Provide the (x, y) coordinate of the cell's center where the given text is located.  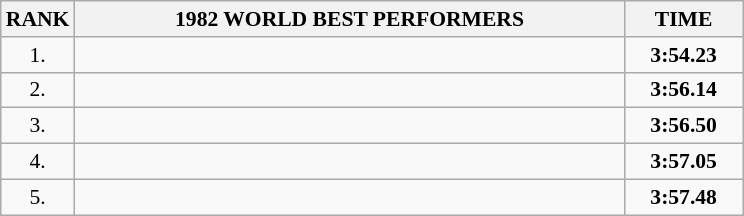
RANK (38, 19)
2. (38, 90)
1. (38, 55)
1982 WORLD BEST PERFORMERS (349, 19)
3:57.48 (684, 197)
3:56.50 (684, 126)
3:57.05 (684, 162)
3:54.23 (684, 55)
3. (38, 126)
3:56.14 (684, 90)
TIME (684, 19)
4. (38, 162)
5. (38, 197)
